Detect which cell encompasses the target text, then output its (X, Y) center coordinate. 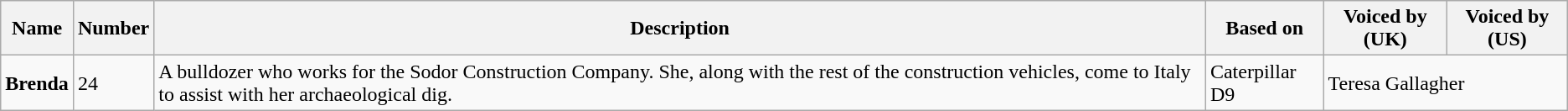
Description (680, 29)
Voiced by (UK) (1385, 29)
Name (37, 29)
24 (113, 82)
Brenda (37, 82)
Teresa Gallagher (1446, 82)
Caterpillar D9 (1265, 82)
Voiced by (US) (1508, 29)
Based on (1265, 29)
Number (113, 29)
